Provide the (x, y) coordinate of the cell's center where the given text is located.  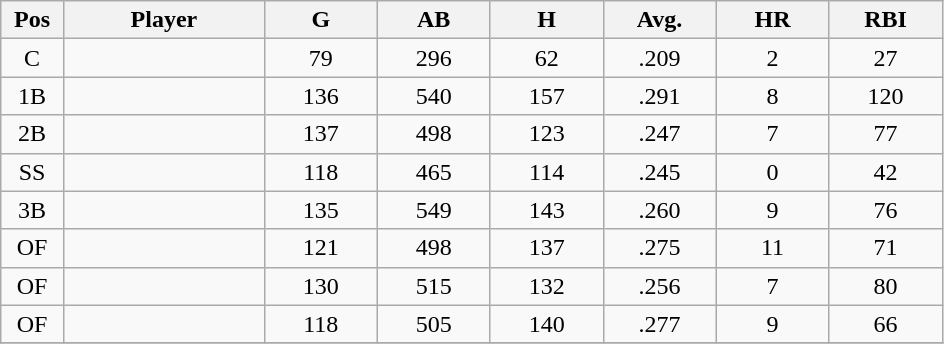
120 (886, 96)
.209 (660, 58)
157 (546, 96)
42 (886, 172)
.291 (660, 96)
71 (886, 248)
66 (886, 324)
136 (320, 96)
76 (886, 210)
SS (32, 172)
AB (434, 20)
.275 (660, 248)
.256 (660, 286)
77 (886, 134)
HR (772, 20)
130 (320, 286)
135 (320, 210)
27 (886, 58)
132 (546, 286)
1B (32, 96)
296 (434, 58)
0 (772, 172)
515 (434, 286)
549 (434, 210)
C (32, 58)
2 (772, 58)
11 (772, 248)
80 (886, 286)
RBI (886, 20)
123 (546, 134)
140 (546, 324)
121 (320, 248)
.245 (660, 172)
540 (434, 96)
62 (546, 58)
79 (320, 58)
.260 (660, 210)
H (546, 20)
2B (32, 134)
505 (434, 324)
143 (546, 210)
Avg. (660, 20)
Player (164, 20)
114 (546, 172)
Pos (32, 20)
.247 (660, 134)
465 (434, 172)
3B (32, 210)
.277 (660, 324)
8 (772, 96)
G (320, 20)
